Detect which cell encompasses the target text, then output its (x, y) center coordinate. 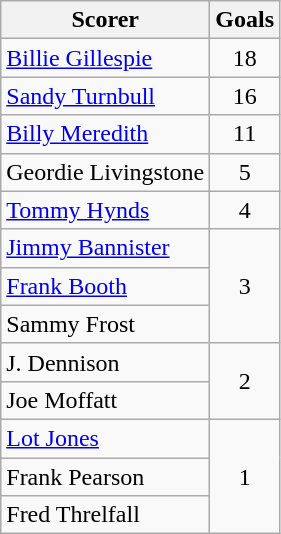
Sandy Turnbull (106, 96)
Billy Meredith (106, 134)
Joe Moffatt (106, 400)
Geordie Livingstone (106, 172)
16 (245, 96)
1 (245, 476)
3 (245, 286)
Fred Threlfall (106, 515)
J. Dennison (106, 362)
Frank Booth (106, 286)
Tommy Hynds (106, 210)
Lot Jones (106, 438)
18 (245, 58)
11 (245, 134)
2 (245, 381)
Frank Pearson (106, 477)
4 (245, 210)
Jimmy Bannister (106, 248)
5 (245, 172)
Sammy Frost (106, 324)
Scorer (106, 20)
Billie Gillespie (106, 58)
Goals (245, 20)
